Return (x, y) of the center of cell containing provided text 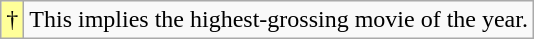
† (12, 20)
This implies the highest-grossing movie of the year. (279, 20)
